Locate the cell with the specified text and output its [X, Y] center coordinate. 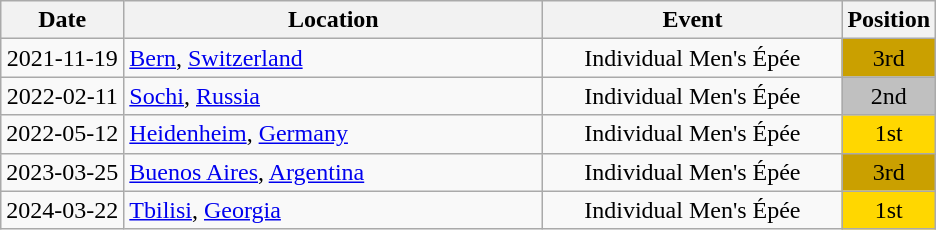
Event [692, 20]
Bern, Switzerland [334, 58]
Tbilisi, Georgia [334, 210]
2nd [889, 96]
Position [889, 20]
Buenos Aires, Argentina [334, 172]
2024-03-22 [62, 210]
2022-02-11 [62, 96]
Heidenheim, Germany [334, 134]
Location [334, 20]
Sochi, Russia [334, 96]
2022-05-12 [62, 134]
2021-11-19 [62, 58]
2023-03-25 [62, 172]
Date [62, 20]
